For the text-containing cell, return its midpoint in (x, y) coordinate format. 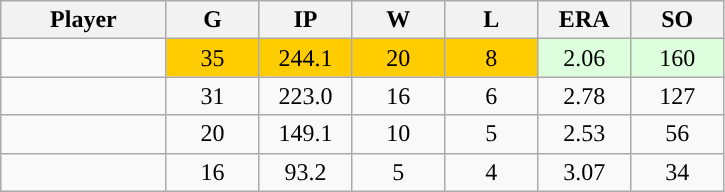
160 (678, 58)
2.78 (584, 96)
Player (84, 20)
2.06 (584, 58)
93.2 (306, 172)
35 (212, 58)
W (398, 20)
149.1 (306, 134)
2.53 (584, 134)
34 (678, 172)
ERA (584, 20)
127 (678, 96)
SO (678, 20)
8 (492, 58)
3.07 (584, 172)
10 (398, 134)
6 (492, 96)
4 (492, 172)
G (212, 20)
L (492, 20)
223.0 (306, 96)
IP (306, 20)
31 (212, 96)
244.1 (306, 58)
56 (678, 134)
